For the text-containing cell, return its midpoint in [x, y] coordinate format. 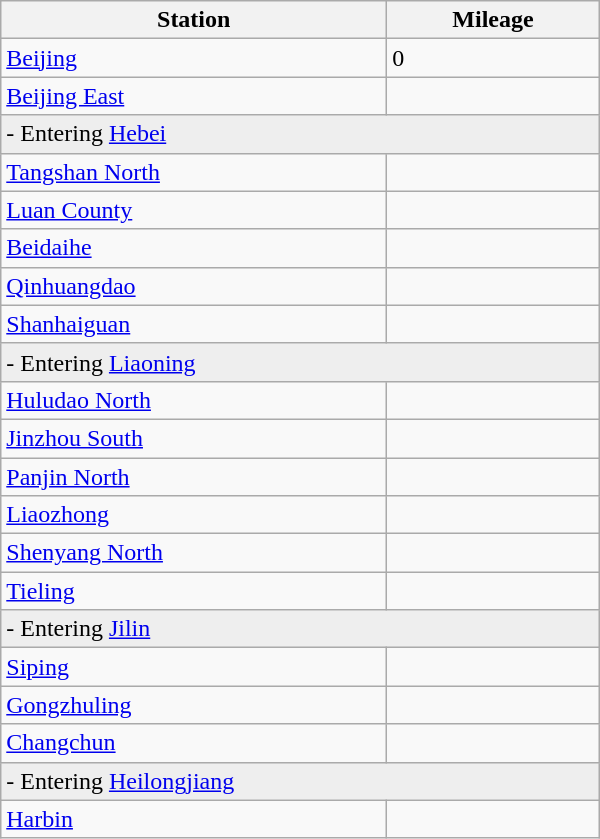
Gongzhuling [194, 705]
Changchun [194, 743]
- Entering Heilongjiang [300, 781]
- Entering Liaoning [300, 362]
Luan County [194, 210]
Tieling [194, 591]
Huludao North [194, 400]
Panjin North [194, 477]
Shenyang North [194, 553]
Siping [194, 667]
0 [494, 58]
- Entering Hebei [300, 134]
Beijing East [194, 96]
Liaozhong [194, 515]
Station [194, 20]
Beijing [194, 58]
Jinzhou South [194, 438]
Shanhaiguan [194, 324]
Qinhuangdao [194, 286]
- Entering Jilin [300, 629]
Mileage [494, 20]
Harbin [194, 819]
Tangshan North [194, 172]
Beidaihe [194, 248]
